Pinpoint the cell where the given text exists, returning its (x, y) midpoint coordinate. 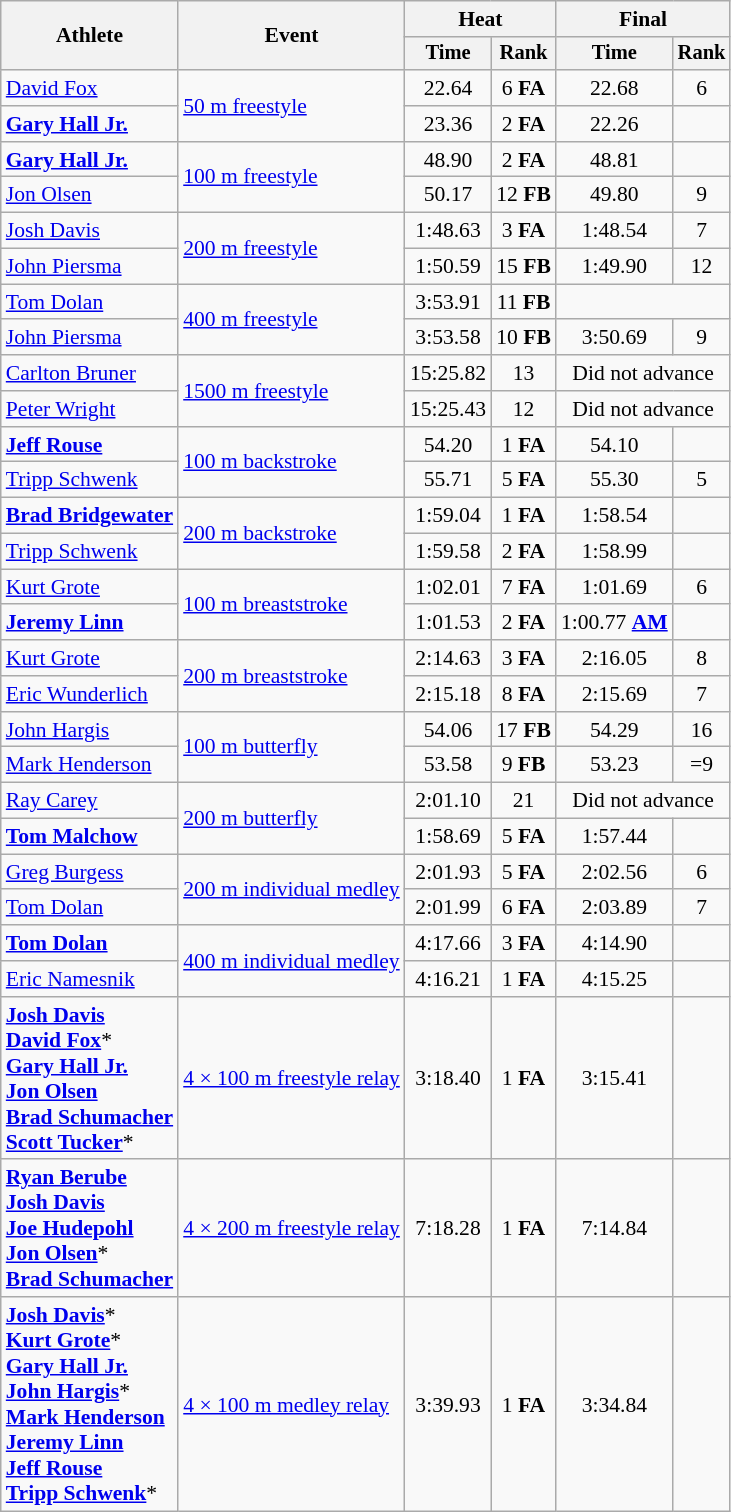
Athlete (90, 36)
16 (702, 730)
15:25.82 (448, 373)
1:48.54 (614, 231)
3:15.41 (614, 1078)
11 FB (524, 302)
4:14.90 (614, 943)
7:18.28 (448, 1229)
200 m individual medley (292, 890)
8 (702, 658)
100 m freestyle (292, 178)
1:02.01 (448, 587)
Josh Davis (90, 231)
Mark Henderson (90, 765)
Tom Malchow (90, 837)
200 m butterfly (292, 818)
7:14.84 (614, 1229)
1:00.77 AM (614, 623)
100 m backstroke (292, 462)
Final (643, 19)
Jeremy Linn (90, 623)
1:50.59 (448, 267)
1:59.58 (448, 552)
100 m breaststroke (292, 604)
Ray Carey (90, 801)
1:48.63 (448, 231)
48.81 (614, 160)
Event (292, 36)
54.10 (614, 445)
15 FB (524, 267)
53.58 (448, 765)
8 FA (524, 694)
4:16.21 (448, 979)
9 FB (524, 765)
100 m butterfly (292, 748)
50 m freestyle (292, 106)
1:59.04 (448, 516)
55.30 (614, 480)
3:34.84 (614, 1404)
3:39.93 (448, 1404)
22.68 (614, 88)
1500 m freestyle (292, 390)
Peter Wright (90, 409)
2:15.69 (614, 694)
1:01.53 (448, 623)
400 m freestyle (292, 320)
Jeff Rouse (90, 445)
2:01.99 (448, 908)
4:15.25 (614, 979)
17 FB (524, 730)
4 × 100 m medley relay (292, 1404)
5 (702, 480)
2:01.93 (448, 872)
13 (524, 373)
54.20 (448, 445)
Greg Burgess (90, 872)
2:15.18 (448, 694)
53.23 (614, 765)
22.26 (614, 124)
1:58.99 (614, 552)
Heat (480, 19)
12 FB (524, 195)
55.71 (448, 480)
Brad Bridgewater (90, 516)
1:49.90 (614, 267)
400 m individual medley (292, 960)
Jon Olsen (90, 195)
John Hargis (90, 730)
David Fox (90, 88)
2:03.89 (614, 908)
3:53.91 (448, 302)
1:57.44 (614, 837)
1:58.69 (448, 837)
Eric Wunderlich (90, 694)
3:53.58 (448, 338)
Carlton Bruner (90, 373)
2:14.63 (448, 658)
200 m freestyle (292, 248)
4 × 100 m freestyle relay (292, 1078)
Eric Namesnik (90, 979)
3:18.40 (448, 1078)
Ryan BerubeJosh DavisJoe HudepohlJon Olsen*Brad Schumacher (90, 1229)
Josh Davis*Kurt Grote*Gary Hall Jr.John Hargis*Mark HendersonJeremy LinnJeff RouseTripp Schwenk* (90, 1404)
15:25.43 (448, 409)
2:01.10 (448, 801)
54.29 (614, 730)
22.64 (448, 88)
49.80 (614, 195)
10 FB (524, 338)
=9 (702, 765)
200 m breaststroke (292, 676)
54.06 (448, 730)
3:50.69 (614, 338)
50.17 (448, 195)
Josh DavisDavid Fox*Gary Hall Jr.Jon OlsenBrad SchumacherScott Tucker* (90, 1078)
4:17.66 (448, 943)
4 × 200 m freestyle relay (292, 1229)
1:58.54 (614, 516)
7 FA (524, 587)
2:16.05 (614, 658)
200 m backstroke (292, 534)
2:02.56 (614, 872)
48.90 (448, 160)
23.36 (448, 124)
21 (524, 801)
1:01.69 (614, 587)
